Find where the given text appears and provide that cell's center as [x, y] coordinate. 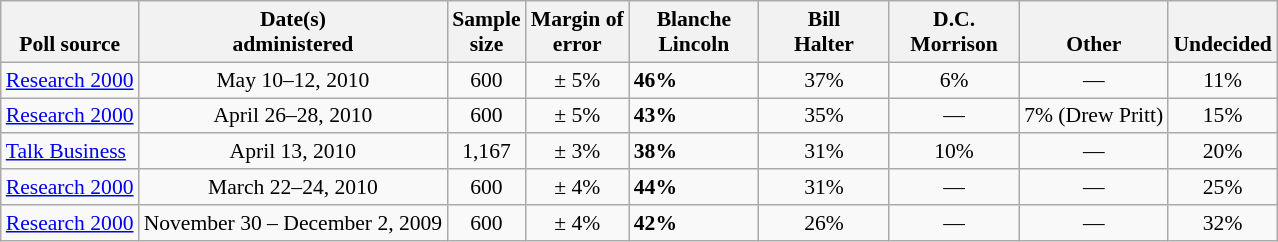
46% [694, 80]
20% [1222, 152]
38% [694, 152]
Undecided [1222, 32]
Samplesize [486, 32]
37% [824, 80]
May 10–12, 2010 [294, 80]
44% [694, 187]
Poll source [70, 32]
26% [824, 223]
7% (Drew Pritt) [1094, 116]
Talk Business [70, 152]
BillHalter [824, 32]
15% [1222, 116]
35% [824, 116]
BlancheLincoln [694, 32]
1,167 [486, 152]
± 3% [578, 152]
November 30 – December 2, 2009 [294, 223]
32% [1222, 223]
Date(s)administered [294, 32]
D.C.Morrison [954, 32]
March 22–24, 2010 [294, 187]
42% [694, 223]
April 26–28, 2010 [294, 116]
11% [1222, 80]
6% [954, 80]
April 13, 2010 [294, 152]
Other [1094, 32]
25% [1222, 187]
Margin oferror [578, 32]
43% [694, 116]
10% [954, 152]
